For the text-containing cell, return its midpoint in (x, y) coordinate format. 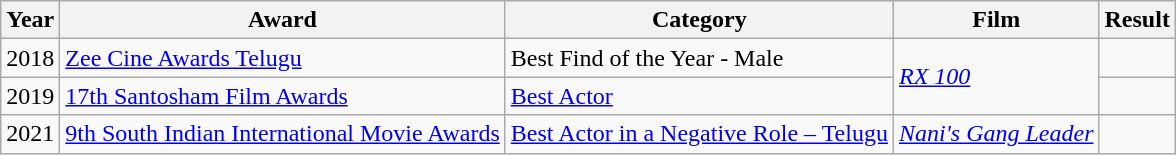
17th Santosham Film Awards (282, 96)
2019 (30, 96)
Year (30, 20)
RX 100 (996, 77)
2021 (30, 134)
Category (699, 20)
Result (1137, 20)
Best Actor (699, 96)
Nani's Gang Leader (996, 134)
Best Find of the Year - Male (699, 58)
Award (282, 20)
Zee Cine Awards Telugu (282, 58)
9th South Indian International Movie Awards (282, 134)
Best Actor in a Negative Role – Telugu (699, 134)
2018 (30, 58)
Film (996, 20)
